Find where the given text appears and provide that cell's center as [X, Y] coordinate. 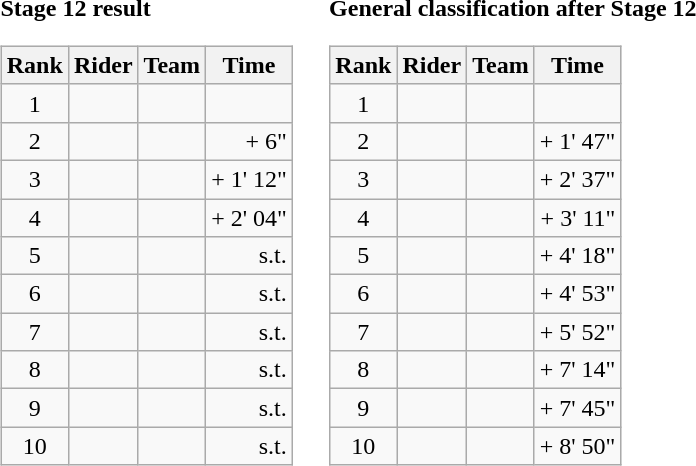
+ 4' 18" [578, 256]
+ 7' 14" [578, 370]
+ 3' 11" [578, 217]
+ 6" [250, 141]
+ 2' 04" [250, 217]
+ 2' 37" [578, 179]
+ 1' 12" [250, 179]
+ 4' 53" [578, 294]
+ 1' 47" [578, 141]
+ 8' 50" [578, 446]
+ 7' 45" [578, 408]
+ 5' 52" [578, 332]
